Locate the cell with the specified text and output its [X, Y] center coordinate. 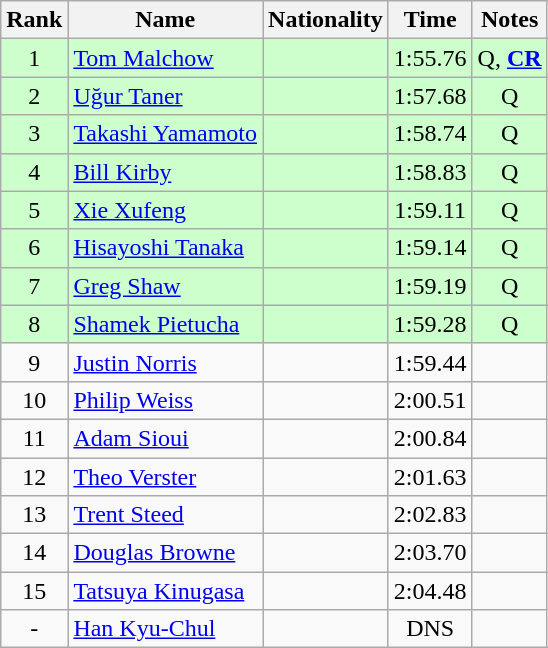
5 [34, 210]
6 [34, 248]
Hisayoshi Tanaka [166, 248]
Xie Xufeng [166, 210]
Theo Verster [166, 477]
2:03.70 [430, 553]
7 [34, 286]
1 [34, 58]
Shamek Pietucha [166, 324]
Notes [510, 20]
2:00.51 [430, 400]
Philip Weiss [166, 400]
1:55.76 [430, 58]
2:02.83 [430, 515]
Tatsuya Kinugasa [166, 591]
1:59.11 [430, 210]
8 [34, 324]
Tom Malchow [166, 58]
Greg Shaw [166, 286]
4 [34, 172]
2:00.84 [430, 438]
Name [166, 20]
Trent Steed [166, 515]
2:04.48 [430, 591]
Douglas Browne [166, 553]
1:57.68 [430, 96]
2 [34, 96]
Han Kyu-Chul [166, 629]
1:59.44 [430, 362]
Bill Kirby [166, 172]
1:58.74 [430, 134]
- [34, 629]
Q, CR [510, 58]
Takashi Yamamoto [166, 134]
10 [34, 400]
Adam Sioui [166, 438]
1:58.83 [430, 172]
Uğur Taner [166, 96]
Nationality [326, 20]
11 [34, 438]
1:59.19 [430, 286]
3 [34, 134]
Time [430, 20]
15 [34, 591]
9 [34, 362]
14 [34, 553]
13 [34, 515]
Justin Norris [166, 362]
2:01.63 [430, 477]
12 [34, 477]
1:59.28 [430, 324]
1:59.14 [430, 248]
DNS [430, 629]
Rank [34, 20]
